Pinpoint the cell where the given text exists, returning its (X, Y) midpoint coordinate. 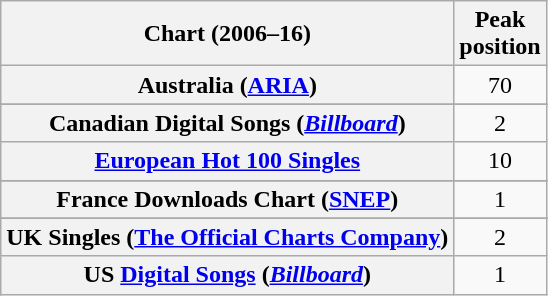
France Downloads Chart (SNEP) (228, 199)
10 (500, 161)
Canadian Digital Songs (Billboard) (228, 123)
70 (500, 85)
Peakposition (500, 34)
US Digital Songs (Billboard) (228, 275)
Chart (2006–16) (228, 34)
European Hot 100 Singles (228, 161)
UK Singles (The Official Charts Company) (228, 237)
Australia (ARIA) (228, 85)
